Pinpoint the cell where the given text exists, returning its (X, Y) midpoint coordinate. 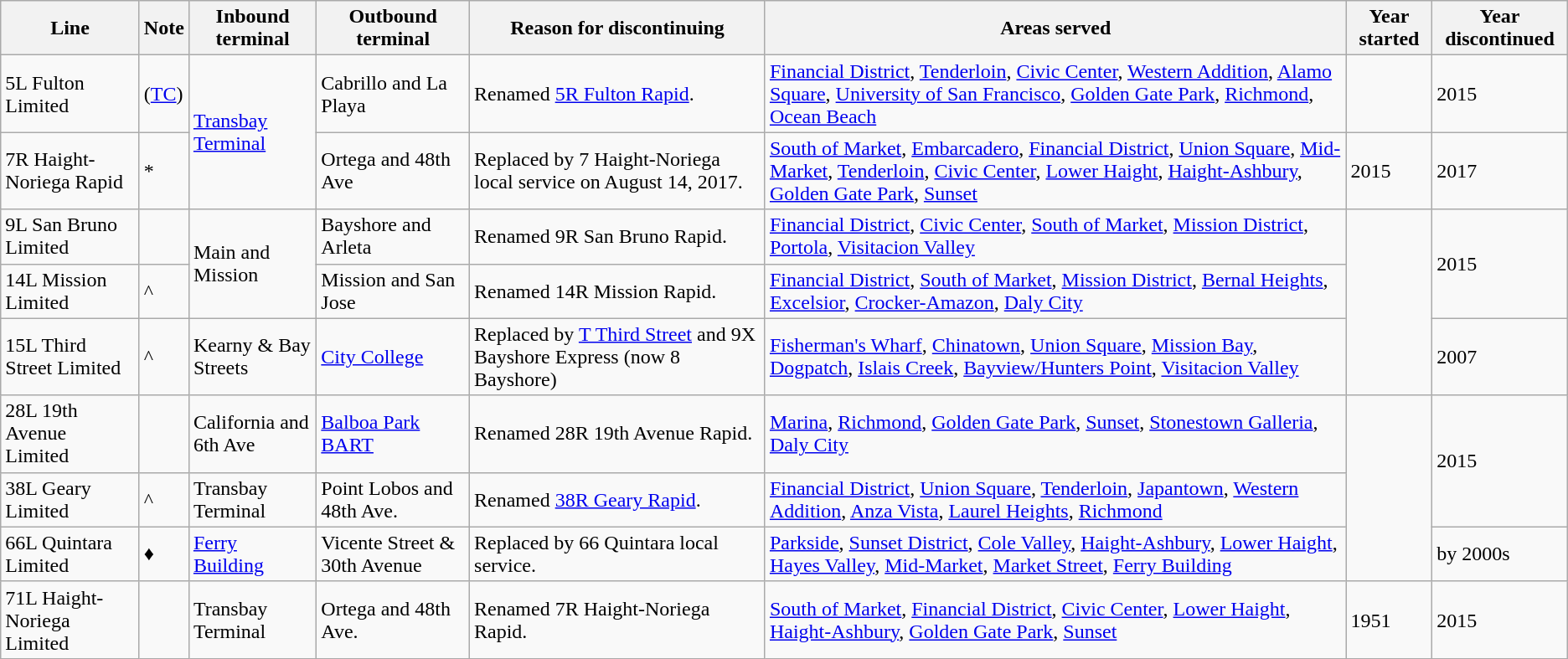
Ortega and 48th Ave. (394, 620)
Mission and San Jose (394, 291)
66L Quintara Limited (70, 554)
Reason for discontinuing (618, 28)
2007 (1500, 357)
Balboa Park BART (394, 434)
Replaced by 7 Haight-Noriega local service on August 14, 2017. (618, 171)
Marina, Richmond, Golden Gate Park, Sunset, Stonestown Galleria, Daly City (1055, 434)
Vicente Street & 30th Avenue (394, 554)
28L 19th Avenue Limited (70, 434)
Replaced by T Third Street and 9X Bayshore Express (now 8 Bayshore) (618, 357)
9L San Bruno Limited (70, 236)
Year discontinued (1500, 28)
Renamed 28R 19th Avenue Rapid. (618, 434)
Financial District, Union Square, Tenderloin, Japantown, Western Addition, Anza Vista, Laurel Heights, Richmond (1055, 499)
Renamed 7R Haight-Noriega Rapid. (618, 620)
Kearny & Bay Streets (252, 357)
(TC) (164, 94)
Cabrillo and La Playa (394, 94)
Point Lobos and 48th Ave. (394, 499)
5L Fulton Limited (70, 94)
Bayshore and Arleta (394, 236)
South of Market, Financial District, Civic Center, Lower Haight, Haight-Ashbury, Golden Gate Park, Sunset (1055, 620)
Replaced by 66 Quintara local service. (618, 554)
1951 (1389, 620)
7R Haight-Noriega Rapid (70, 171)
Inbound terminal (252, 28)
Outbound terminal (394, 28)
Main and Mission (252, 264)
Parkside, Sunset District, Cole Valley, Haight-Ashbury, Lower Haight, Hayes Valley, Mid-Market, Market Street, Ferry Building (1055, 554)
Renamed 9R San Bruno Rapid. (618, 236)
14L Mission Limited (70, 291)
Line (70, 28)
15L Third Street Limited (70, 357)
Renamed 38R Geary Rapid. (618, 499)
71L Haight-Noriega Limited (70, 620)
Financial District, Tenderloin, Civic Center, Western Addition, Alamo Square, University of San Francisco, Golden Gate Park, Richmond, Ocean Beach (1055, 94)
by 2000s (1500, 554)
Financial District, South of Market, Mission District, Bernal Heights, Excelsior, Crocker-Amazon, Daly City (1055, 291)
* (164, 171)
Ferry Building (252, 554)
Ortega and 48th Ave (394, 171)
Year started (1389, 28)
Renamed 5R Fulton Rapid. (618, 94)
38L Geary Limited (70, 499)
Areas served (1055, 28)
Fisherman's Wharf, Chinatown, Union Square, Mission Bay, Dogpatch, Islais Creek, Bayview/Hunters Point, Visitacion Valley (1055, 357)
California and 6th Ave (252, 434)
Note (164, 28)
Renamed 14R Mission Rapid. (618, 291)
♦ (164, 554)
2017 (1500, 171)
City College (394, 357)
Financial District, Civic Center, South of Market, Mission District, Portola, Visitacion Valley (1055, 236)
